Return the (X, Y) coordinate for the center point of the cell that contains the specified text.  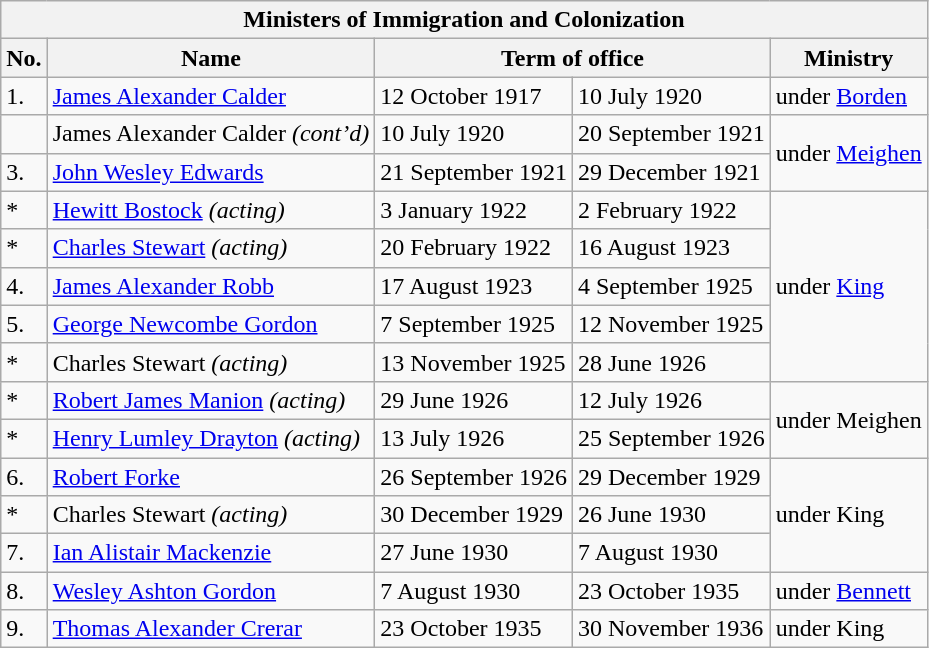
Henry Lumley Drayton (acting) (211, 438)
12 October 1917 (474, 96)
13 July 1926 (474, 438)
29 December 1929 (671, 477)
20 September 1921 (671, 134)
9. (24, 629)
4. (24, 286)
1. (24, 96)
2 February 1922 (671, 210)
6. (24, 477)
under Bennett (848, 591)
30 December 1929 (474, 515)
John Wesley Edwards (211, 172)
James Alexander Calder (cont’d) (211, 134)
3. (24, 172)
26 June 1930 (671, 515)
4 September 1925 (671, 286)
under Borden (848, 96)
Robert James Manion (acting) (211, 400)
30 November 1936 (671, 629)
29 December 1921 (671, 172)
7. (24, 553)
No. (24, 58)
James Alexander Calder (211, 96)
25 September 1926 (671, 438)
16 August 1923 (671, 248)
26 September 1926 (474, 477)
Robert Forke (211, 477)
Hewitt Bostock (acting) (211, 210)
27 June 1930 (474, 553)
3 January 1922 (474, 210)
12 November 1925 (671, 324)
Thomas Alexander Crerar (211, 629)
12 July 1926 (671, 400)
13 November 1925 (474, 362)
7 September 1925 (474, 324)
Name (211, 58)
29 June 1926 (474, 400)
Ian Alistair Mackenzie (211, 553)
Ministry (848, 58)
17 August 1923 (474, 286)
George Newcombe Gordon (211, 324)
5. (24, 324)
8. (24, 591)
28 June 1926 (671, 362)
21 September 1921 (474, 172)
James Alexander Robb (211, 286)
Ministers of Immigration and Colonization (464, 20)
Wesley Ashton Gordon (211, 591)
20 February 1922 (474, 248)
Term of office (572, 58)
